Detect which cell encompasses the target text, then output its [X, Y] center coordinate. 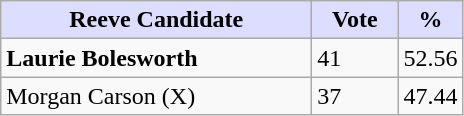
52.56 [430, 58]
Morgan Carson (X) [156, 96]
Reeve Candidate [156, 20]
Vote [355, 20]
37 [355, 96]
41 [355, 58]
Laurie Bolesworth [156, 58]
% [430, 20]
47.44 [430, 96]
